Capture the cell that displays the provided text and extract its [X, Y] central coordinate. 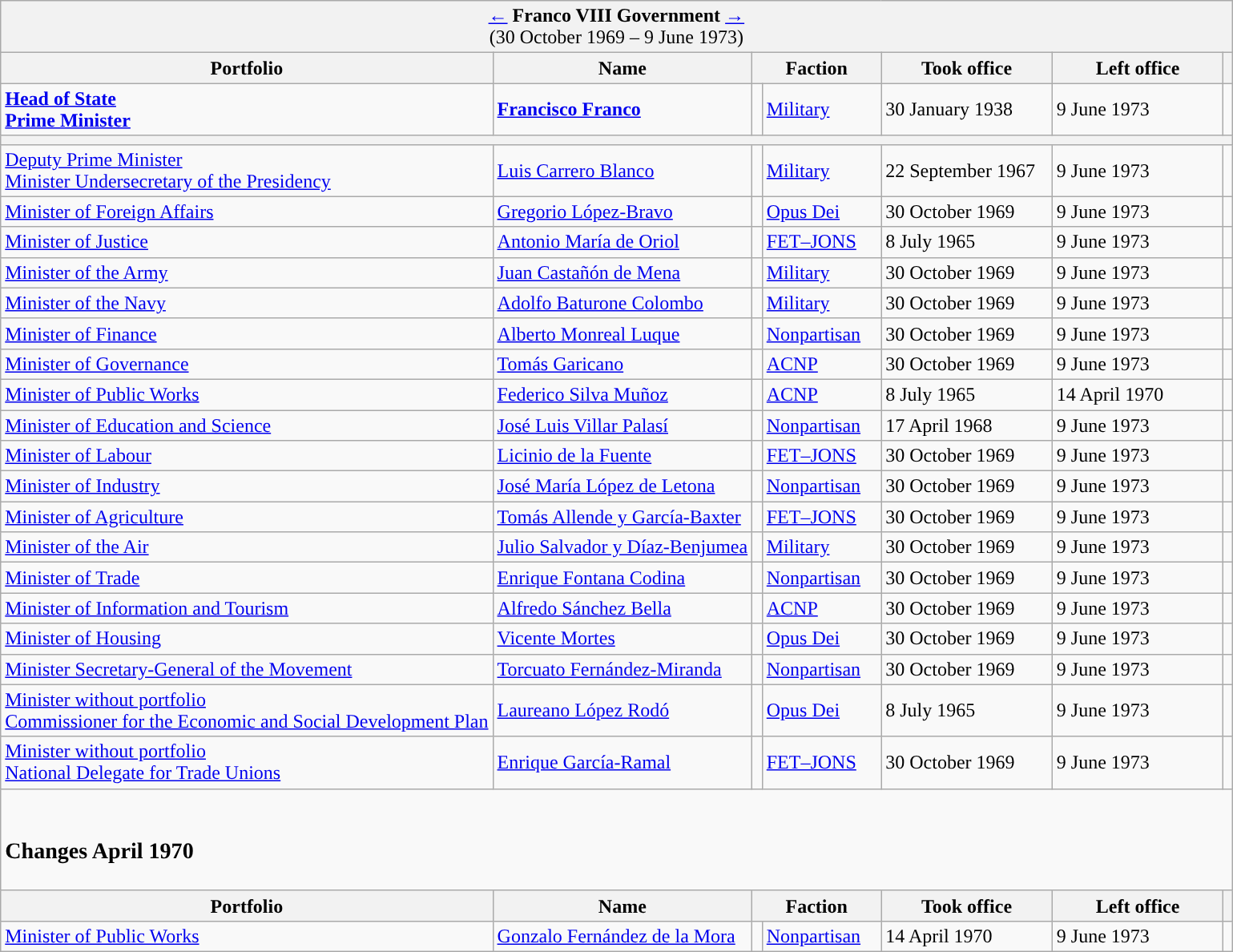
Francisco Franco [623, 109]
30 January 1938 [967, 109]
Gregorio López-Bravo [623, 212]
Minister of Information and Tourism [247, 608]
Minister Secretary-General of the Movement [247, 669]
Juan Castañón de Mena [623, 272]
Julio Salvador y Díaz-Benjumea [623, 547]
Minister of Education and Science [247, 426]
Changes April 1970 [617, 840]
Minister of Labour [247, 456]
Alfredo Sánchez Bella [623, 608]
22 September 1967 [967, 170]
Federico Silva Muñoz [623, 394]
Minister of Housing [247, 639]
Minister of Governance [247, 364]
Laureano López Rodó [623, 710]
Minister of the Army [247, 272]
Minister of Trade [247, 578]
José Luis Villar Palasí [623, 426]
Minister of the Navy [247, 303]
Minister of Agriculture [247, 517]
Minister without portfolioCommissioner for the Economic and Social Development Plan [247, 710]
Torcuato Fernández-Miranda [623, 669]
Vicente Mortes [623, 639]
Minister of Foreign Affairs [247, 212]
Antonio María de Oriol [623, 242]
Minister of Finance [247, 333]
Enrique García-Ramal [623, 763]
Tomás Allende y García-Baxter [623, 517]
Luis Carrero Blanco [623, 170]
Minister without portfolioNational Delegate for Trade Unions [247, 763]
Gonzalo Fernández de la Mora [623, 936]
Adolfo Baturone Colombo [623, 303]
Alberto Monreal Luque [623, 333]
Minister of the Air [247, 547]
17 April 1968 [967, 426]
Enrique Fontana Codina [623, 578]
Head of StatePrime Minister [247, 109]
José María López de Letona [623, 486]
Minister of Industry [247, 486]
Licinio de la Fuente [623, 456]
Minister of Justice [247, 242]
Deputy Prime MinisterMinister Undersecretary of the Presidency [247, 170]
← Franco VIII Government →(30 October 1969 – 9 June 1973) [617, 27]
Tomás Garicano [623, 364]
